Detect which cell encompasses the target text, then output its [x, y] center coordinate. 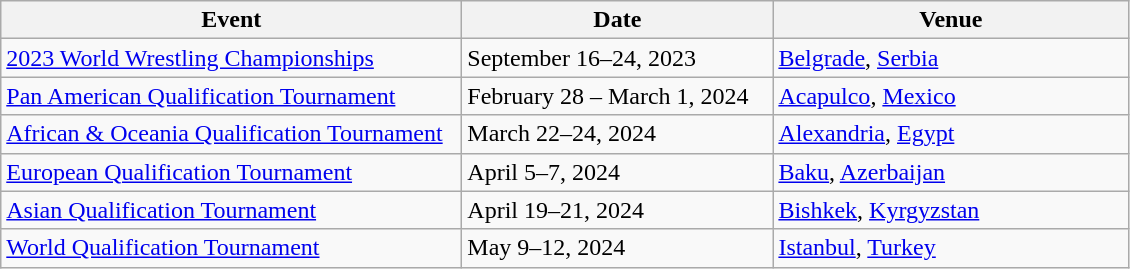
Bishkek, Kyrgyzstan [951, 210]
2023 World Wrestling Championships [232, 58]
February 28 – March 1, 2024 [618, 96]
Asian Qualification Tournament [232, 210]
European Qualification Tournament [232, 172]
April 5–7, 2024 [618, 172]
Date [618, 20]
Pan American Qualification Tournament [232, 96]
March 22–24, 2024 [618, 134]
African & Oceania Qualification Tournament [232, 134]
Alexandria, Egypt [951, 134]
Venue [951, 20]
Baku, Azerbaijan [951, 172]
Acapulco, Mexico [951, 96]
Belgrade, Serbia [951, 58]
Istanbul, Turkey [951, 248]
September 16–24, 2023 [618, 58]
World Qualification Tournament [232, 248]
Event [232, 20]
April 19–21, 2024 [618, 210]
May 9–12, 2024 [618, 248]
